Search for the cell housing the specified text and yield its (X, Y) center coordinate. 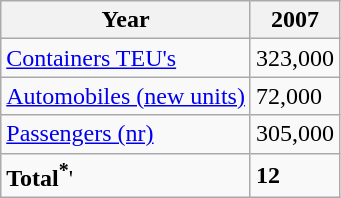
Total*' (126, 176)
323,000 (294, 58)
Automobiles (new units) (126, 96)
72,000 (294, 96)
12 (294, 176)
Year (126, 20)
Containers TEU's (126, 58)
305,000 (294, 134)
Passengers (nr) (126, 134)
2007 (294, 20)
